Provide the (x, y) coordinate of the cell's center where the given text is located.  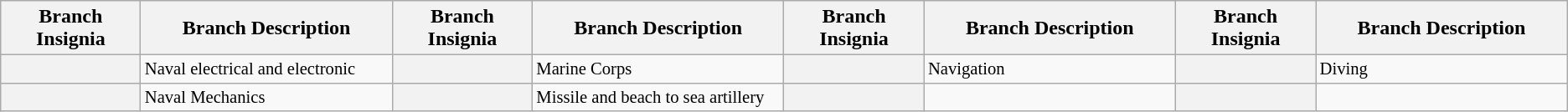
Diving (1442, 69)
Marine Corps (658, 69)
Navigation (1050, 69)
Naval electrical and electronic (266, 69)
Missile and beach to sea artillery (658, 98)
Naval Mechanics (266, 98)
